Pinpoint the cell where the given text exists, returning its [X, Y] midpoint coordinate. 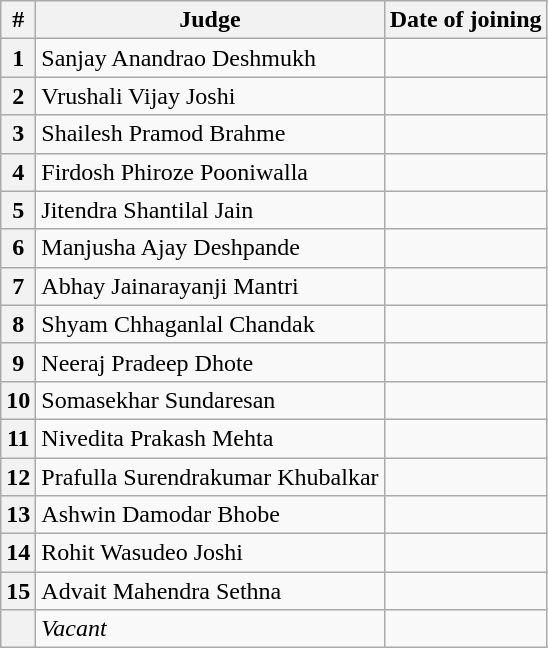
15 [18, 591]
Rohit Wasudeo Joshi [210, 553]
Neeraj Pradeep Dhote [210, 362]
9 [18, 362]
Abhay Jainarayanji Mantri [210, 286]
Advait Mahendra Sethna [210, 591]
Firdosh Phiroze Pooniwalla [210, 172]
Vacant [210, 629]
11 [18, 438]
3 [18, 134]
4 [18, 172]
Shyam Chhaganlal Chandak [210, 324]
# [18, 20]
6 [18, 248]
Jitendra Shantilal Jain [210, 210]
1 [18, 58]
7 [18, 286]
Nivedita Prakash Mehta [210, 438]
5 [18, 210]
Shailesh Pramod Brahme [210, 134]
Vrushali Vijay Joshi [210, 96]
Somasekhar Sundaresan [210, 400]
Prafulla Surendrakumar Khubalkar [210, 477]
12 [18, 477]
Manjusha Ajay Deshpande [210, 248]
Sanjay Anandrao Deshmukh [210, 58]
2 [18, 96]
13 [18, 515]
Ashwin Damodar Bhobe [210, 515]
10 [18, 400]
14 [18, 553]
Date of joining [466, 20]
Judge [210, 20]
8 [18, 324]
